Provide the (X, Y) coordinate of the cell's center where the given text is located.  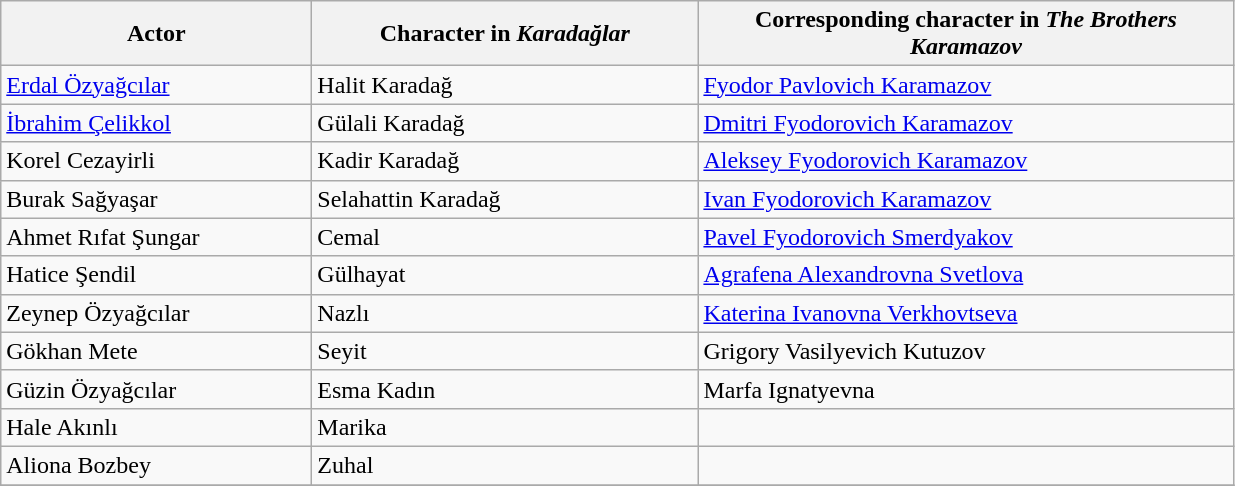
Pavel Fyodorovich Smerdyakov (966, 237)
Corresponding character in The Brothers Karamazov (966, 34)
Katerina Ivanovna Verkhovtseva (966, 313)
Güzin Özyağcılar (156, 389)
Actor (156, 34)
Marika (505, 427)
Dmitri Fyodorovich Karamazov (966, 123)
Gülali Karadağ (505, 123)
Marfa Ignatyevna (966, 389)
Ahmet Rıfat Şungar (156, 237)
Aleksey Fyodorovich Karamazov (966, 161)
Korel Cezayirli (156, 161)
Cemal (505, 237)
Grigory Vasilyevich Kutuzov (966, 351)
Selahattin Karadağ (505, 199)
Gökhan Mete (156, 351)
Zeynep Özyağcılar (156, 313)
Erdal Özyağcılar (156, 85)
Hatice Şendil (156, 275)
Kadir Karadağ (505, 161)
Nazlı (505, 313)
Halit Karadağ (505, 85)
Fyodor Pavlovich Karamazov (966, 85)
Agrafena Alexandrovna Svetlova (966, 275)
Aliona Bozbey (156, 465)
Zuhal (505, 465)
Ivan Fyodorovich Karamazov (966, 199)
Hale Akınlı (156, 427)
Gülhayat (505, 275)
Esma Kadın (505, 389)
Character in Karadağlar (505, 34)
Burak Sağyaşar (156, 199)
İbrahim Çelikkol (156, 123)
Seyit (505, 351)
